Extract the [X, Y] coordinate from the center of the cell holding the provided text.  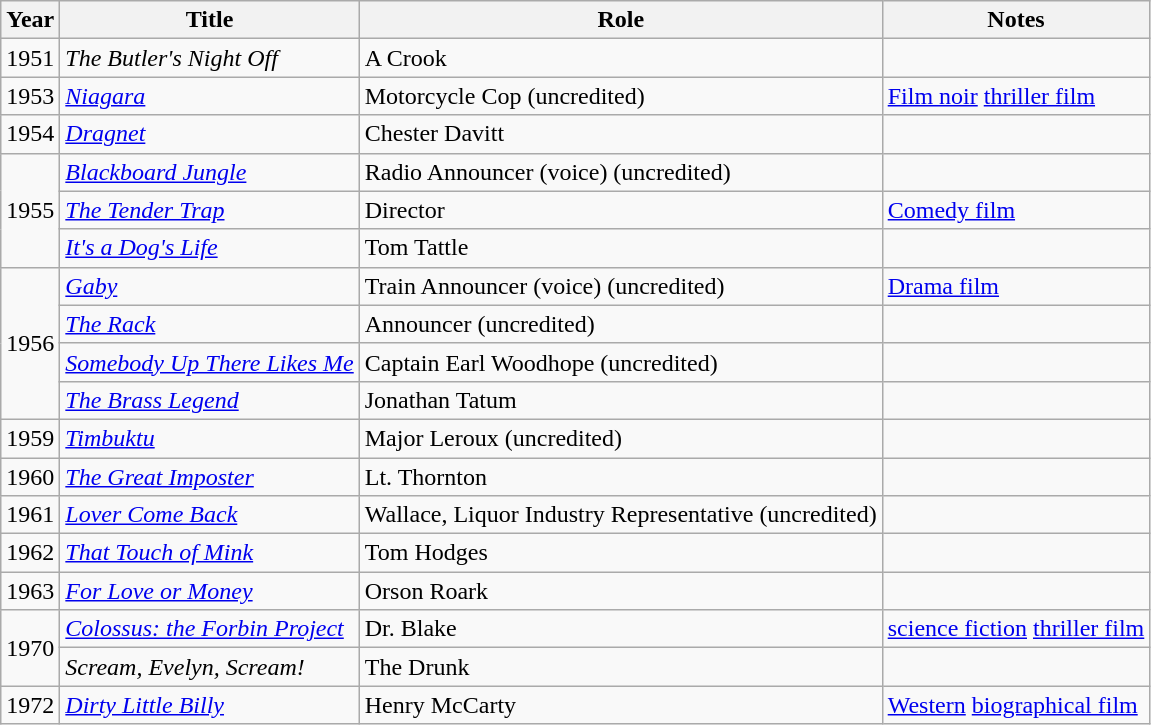
Role [620, 20]
For Love or Money [210, 591]
Dirty Little Billy [210, 705]
Lt. Thornton [620, 477]
Blackboard Jungle [210, 172]
The Tender Trap [210, 210]
Timbuktu [210, 438]
Captain Earl Woodhope (uncredited) [620, 362]
The Rack [210, 324]
1962 [30, 553]
1954 [30, 134]
Western biographical film [1016, 705]
Director [620, 210]
Train Announcer (voice) (uncredited) [620, 286]
1970 [30, 648]
The Brass Legend [210, 400]
1953 [30, 96]
1960 [30, 477]
1951 [30, 58]
1959 [30, 438]
Chester Davitt [620, 134]
The Butler's Night Off [210, 58]
Dr. Blake [620, 629]
1955 [30, 210]
Orson Roark [620, 591]
Henry McCarty [620, 705]
Notes [1016, 20]
1956 [30, 343]
Scream, Evelyn, Scream! [210, 667]
Title [210, 20]
Tom Tattle [620, 248]
Drama film [1016, 286]
Comedy film [1016, 210]
A Crook [620, 58]
Gaby [210, 286]
Lover Come Back [210, 515]
science fiction thriller film [1016, 629]
Jonathan Tatum [620, 400]
1972 [30, 705]
Radio Announcer (voice) (uncredited) [620, 172]
Niagara [210, 96]
Tom Hodges [620, 553]
Film noir thriller film [1016, 96]
The Great Imposter [210, 477]
Announcer (uncredited) [620, 324]
1961 [30, 515]
That Touch of Mink [210, 553]
Colossus: the Forbin Project [210, 629]
Wallace, Liquor Industry Representative (uncredited) [620, 515]
Year [30, 20]
Motorcycle Cop (uncredited) [620, 96]
The Drunk [620, 667]
It's a Dog's Life [210, 248]
Major Leroux (uncredited) [620, 438]
Somebody Up There Likes Me [210, 362]
Dragnet [210, 134]
1963 [30, 591]
